Find where the given text appears and provide that cell's center as [x, y] coordinate. 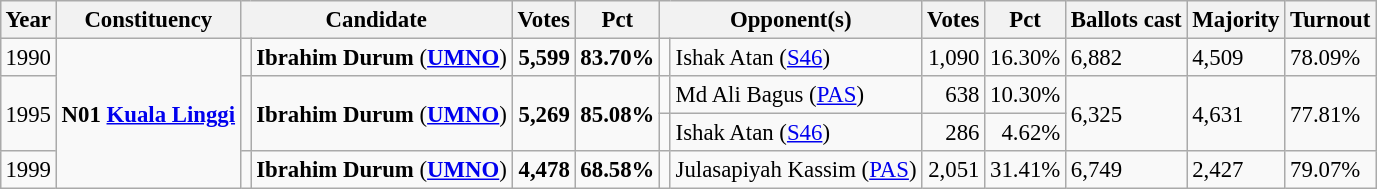
N01 Kuala Linggi [148, 113]
Majority [1236, 20]
Ballots cast [1126, 20]
1999 [28, 170]
16.30% [1026, 57]
6,325 [1126, 114]
Opponent(s) [791, 20]
85.08% [618, 114]
4.62% [1026, 133]
Year [28, 20]
Candidate [376, 20]
Turnout [1330, 20]
5,599 [544, 57]
2,051 [954, 170]
Constituency [148, 20]
77.81% [1330, 114]
1990 [28, 57]
79.07% [1330, 170]
5,269 [544, 114]
78.09% [1330, 57]
638 [954, 95]
83.70% [618, 57]
68.58% [618, 170]
10.30% [1026, 95]
1,090 [954, 57]
2,427 [1236, 170]
1995 [28, 114]
4,631 [1236, 114]
31.41% [1026, 170]
Julasapiyah Kassim (PAS) [796, 170]
6,749 [1126, 170]
4,509 [1236, 57]
Md Ali Bagus (PAS) [796, 95]
4,478 [544, 170]
286 [954, 133]
6,882 [1126, 57]
